Locate the cell with the specified text and output its (x, y) center coordinate. 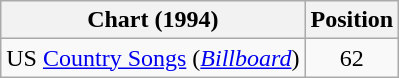
Position (352, 20)
62 (352, 58)
US Country Songs (Billboard) (153, 58)
Chart (1994) (153, 20)
